Detect which cell encompasses the target text, then output its (x, y) center coordinate. 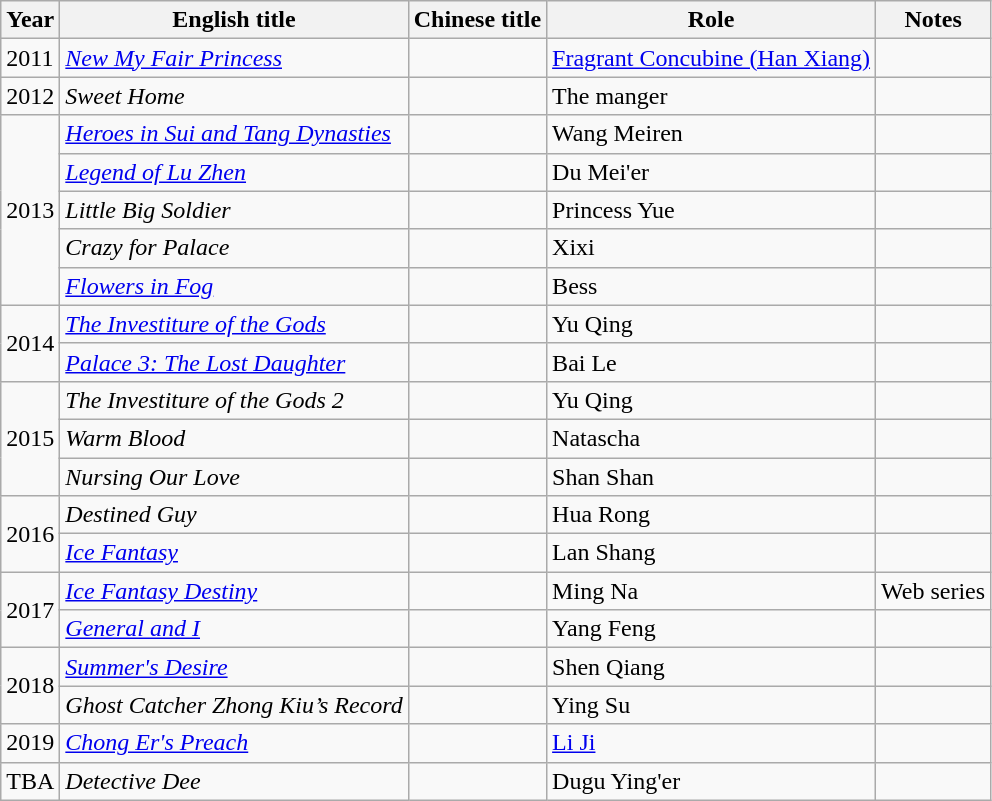
Yang Feng (712, 629)
Detective Dee (234, 781)
Princess Yue (712, 210)
Xixi (712, 248)
Du Mei'er (712, 172)
Shen Qiang (712, 667)
Ice Fantasy (234, 553)
Nursing Our Love (234, 477)
2015 (30, 438)
Dugu Ying'er (712, 781)
Notes (934, 20)
Natascha (712, 438)
New My Fair Princess (234, 58)
Destined Guy (234, 515)
Li Ji (712, 743)
Ming Na (712, 591)
Sweet Home (234, 96)
2016 (30, 534)
Chinese title (477, 20)
Ghost Catcher Zhong Kiu’s Record (234, 705)
Hua Rong (712, 515)
Ice Fantasy Destiny (234, 591)
2011 (30, 58)
Bai Le (712, 362)
2014 (30, 343)
2012 (30, 96)
Summer's Desire (234, 667)
Bess (712, 286)
2018 (30, 686)
Warm Blood (234, 438)
Fragrant Concubine (Han Xiang) (712, 58)
Lan Shang (712, 553)
2013 (30, 210)
The Investiture of the Gods 2 (234, 400)
Crazy for Palace (234, 248)
Wang Meiren (712, 134)
Little Big Soldier (234, 210)
Web series (934, 591)
Heroes in Sui and Tang Dynasties (234, 134)
The manger (712, 96)
Shan Shan (712, 477)
Flowers in Fog (234, 286)
General and I (234, 629)
2019 (30, 743)
Year (30, 20)
Legend of Lu Zhen (234, 172)
2017 (30, 610)
Ying Su (712, 705)
Role (712, 20)
The Investiture of the Gods (234, 324)
Chong Er's Preach (234, 743)
English title (234, 20)
Palace 3: The Lost Daughter (234, 362)
TBA (30, 781)
